Return the (x, y) coordinate for the center point of the cell that contains the specified text.  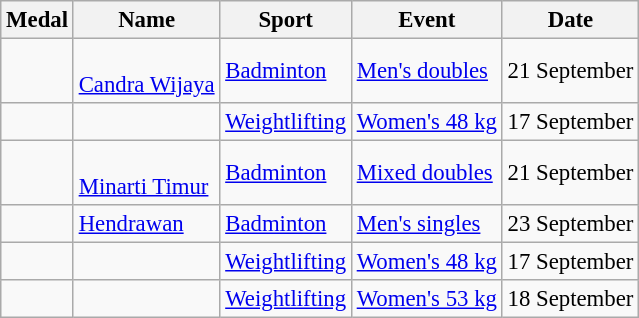
23 September (570, 224)
Date (570, 20)
Sport (286, 20)
Event (426, 20)
Men's singles (426, 224)
Medal (38, 20)
Hendrawan (146, 224)
Name (146, 20)
Men's doubles (426, 72)
Candra Wijaya (146, 72)
Minarti Timur (146, 174)
Mixed doubles (426, 174)
18 September (570, 299)
Women's 53 kg (426, 299)
